Identify which cell holds the provided text, then report its [x, y] central coordinate. 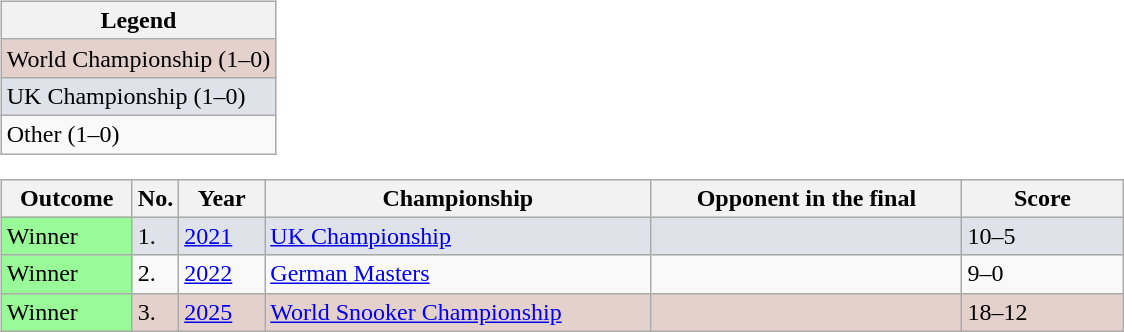
Championship [458, 198]
10–5 [1042, 236]
9–0 [1042, 274]
2021 [222, 236]
World Snooker Championship [458, 312]
1. [155, 236]
2022 [222, 274]
2025 [222, 312]
UK Championship (1–0) [138, 96]
World Championship (1–0) [138, 58]
2. [155, 274]
18–12 [1042, 312]
3. [155, 312]
Other (1–0) [138, 134]
Score [1042, 198]
German Masters [458, 274]
Opponent in the final [806, 198]
UK Championship [458, 236]
No. [155, 198]
Year [222, 198]
Outcome [66, 198]
Legend [138, 20]
